Detect which cell encompasses the target text, then output its (x, y) center coordinate. 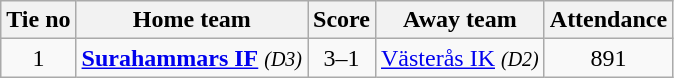
Attendance (608, 20)
Score (342, 20)
Away team (460, 20)
Surahammars IF (D3) (192, 58)
Västerås IK (D2) (460, 58)
891 (608, 58)
3–1 (342, 58)
Tie no (38, 20)
Home team (192, 20)
1 (38, 58)
